Locate the cell with the specified text and output its (x, y) center coordinate. 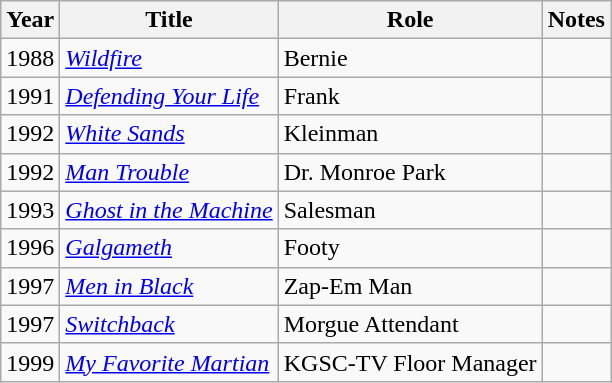
Notes (576, 20)
Switchback (169, 324)
Ghost in the Machine (169, 210)
KGSC-TV Floor Manager (410, 362)
1993 (30, 210)
Footy (410, 248)
1988 (30, 58)
Men in Black (169, 286)
1996 (30, 248)
Frank (410, 96)
1999 (30, 362)
Year (30, 20)
Kleinman (410, 134)
Morgue Attendant (410, 324)
Wildfire (169, 58)
Title (169, 20)
Man Trouble (169, 172)
Bernie (410, 58)
Dr. Monroe Park (410, 172)
Salesman (410, 210)
My Favorite Martian (169, 362)
White Sands (169, 134)
1991 (30, 96)
Galgameth (169, 248)
Role (410, 20)
Zap-Em Man (410, 286)
Defending Your Life (169, 96)
